Return [x, y] of the center of cell containing provided text 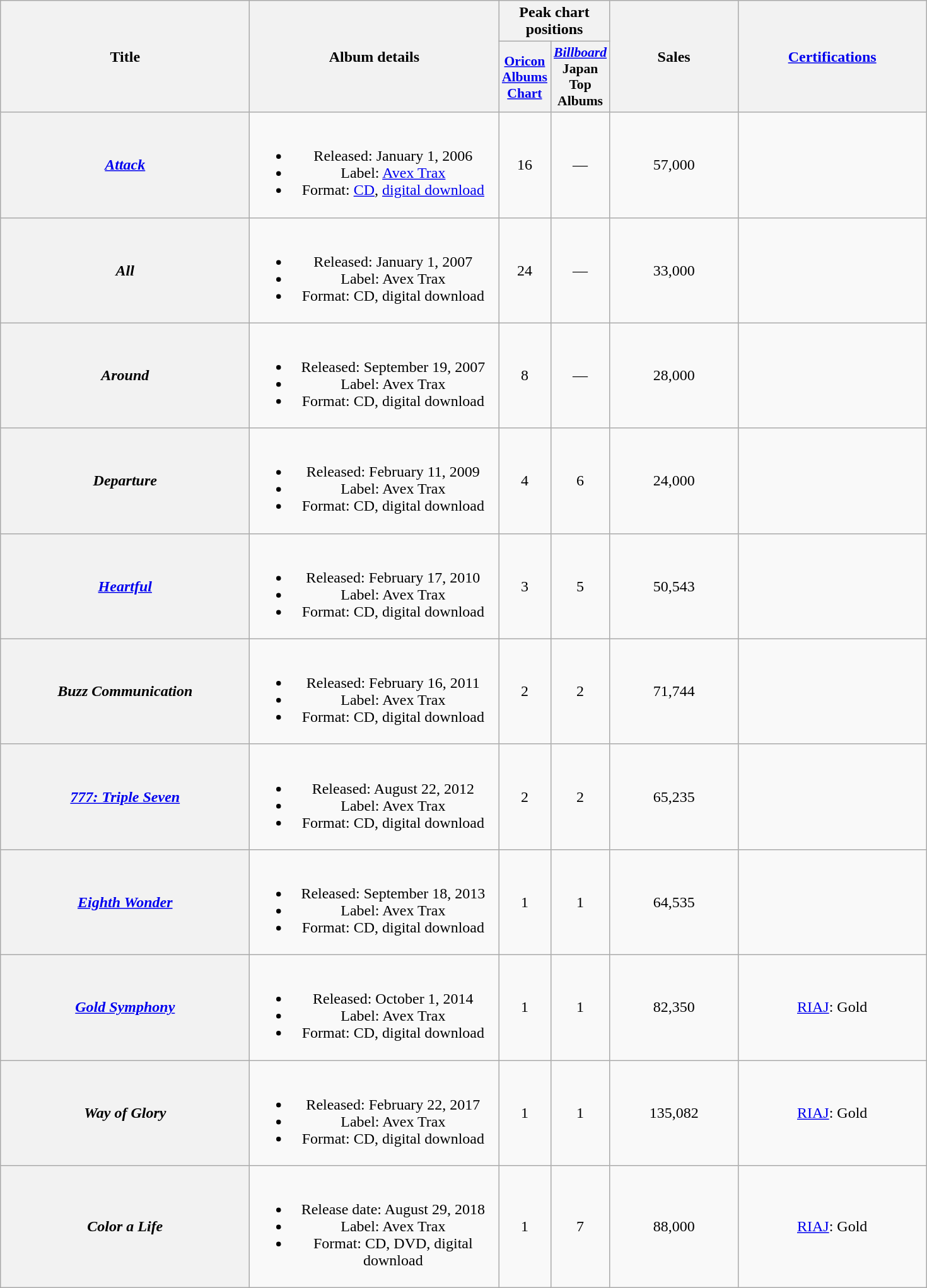
88,000 [673, 1227]
Album details [375, 57]
4 [525, 480]
Released: February 22, 2017Label: Avex TraxFormat: CD, digital download [375, 1113]
Heartful [125, 586]
Sales [673, 57]
Oricon Albums Chart [525, 77]
82,350 [673, 1007]
Color a Life [125, 1227]
Released: February 11, 2009Label: Avex TraxFormat: CD, digital download [375, 480]
Released: October 1, 2014Label: Avex TraxFormat: CD, digital download [375, 1007]
Attack [125, 165]
65,235 [673, 797]
Peak chart positions [554, 21]
71,744 [673, 691]
Around [125, 376]
Released: February 17, 2010Label: Avex TraxFormat: CD, digital download [375, 586]
3 [525, 586]
Released: September 18, 2013Label: Avex TraxFormat: CD, digital download [375, 902]
Eighth Wonder [125, 902]
8 [525, 376]
All [125, 270]
33,000 [673, 270]
6 [580, 480]
Title [125, 57]
135,082 [673, 1113]
Billboard Japan Top Albums [580, 77]
5 [580, 586]
16 [525, 165]
Released: January 1, 2006Label: Avex TraxFormat: CD, digital download [375, 165]
24,000 [673, 480]
Buzz Communication [125, 691]
28,000 [673, 376]
57,000 [673, 165]
Gold Symphony [125, 1007]
Release date: August 29, 2018Label: Avex TraxFormat: CD, DVD, digital download [375, 1227]
Released: September 19, 2007Label: Avex TraxFormat: CD, digital download [375, 376]
777: Triple Seven [125, 797]
Certifications [832, 57]
Released: August 22, 2012Label: Avex TraxFormat: CD, digital download [375, 797]
Departure [125, 480]
64,535 [673, 902]
Way of Glory [125, 1113]
Released: January 1, 2007Label: Avex TraxFormat: CD, digital download [375, 270]
24 [525, 270]
Released: February 16, 2011Label: Avex TraxFormat: CD, digital download [375, 691]
50,543 [673, 586]
7 [580, 1227]
